Find where the given text appears and provide that cell's center as [X, Y] coordinate. 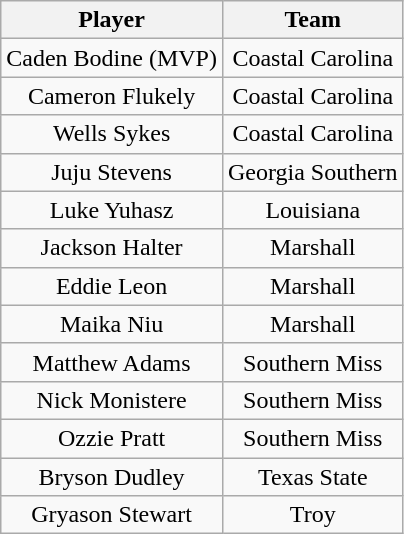
Gryason Stewart [112, 515]
Player [112, 20]
Matthew Adams [112, 362]
Ozzie Pratt [112, 438]
Eddie Leon [112, 286]
Juju Stevens [112, 172]
Nick Monistere [112, 400]
Jackson Halter [112, 248]
Maika Niu [112, 324]
Luke Yuhasz [112, 210]
Cameron Flukely [112, 96]
Texas State [312, 477]
Caden Bodine (MVP) [112, 58]
Georgia Southern [312, 172]
Troy [312, 515]
Team [312, 20]
Louisiana [312, 210]
Bryson Dudley [112, 477]
Wells Sykes [112, 134]
